From the cell containing the given text, extract its center point as [X, Y] coordinate. 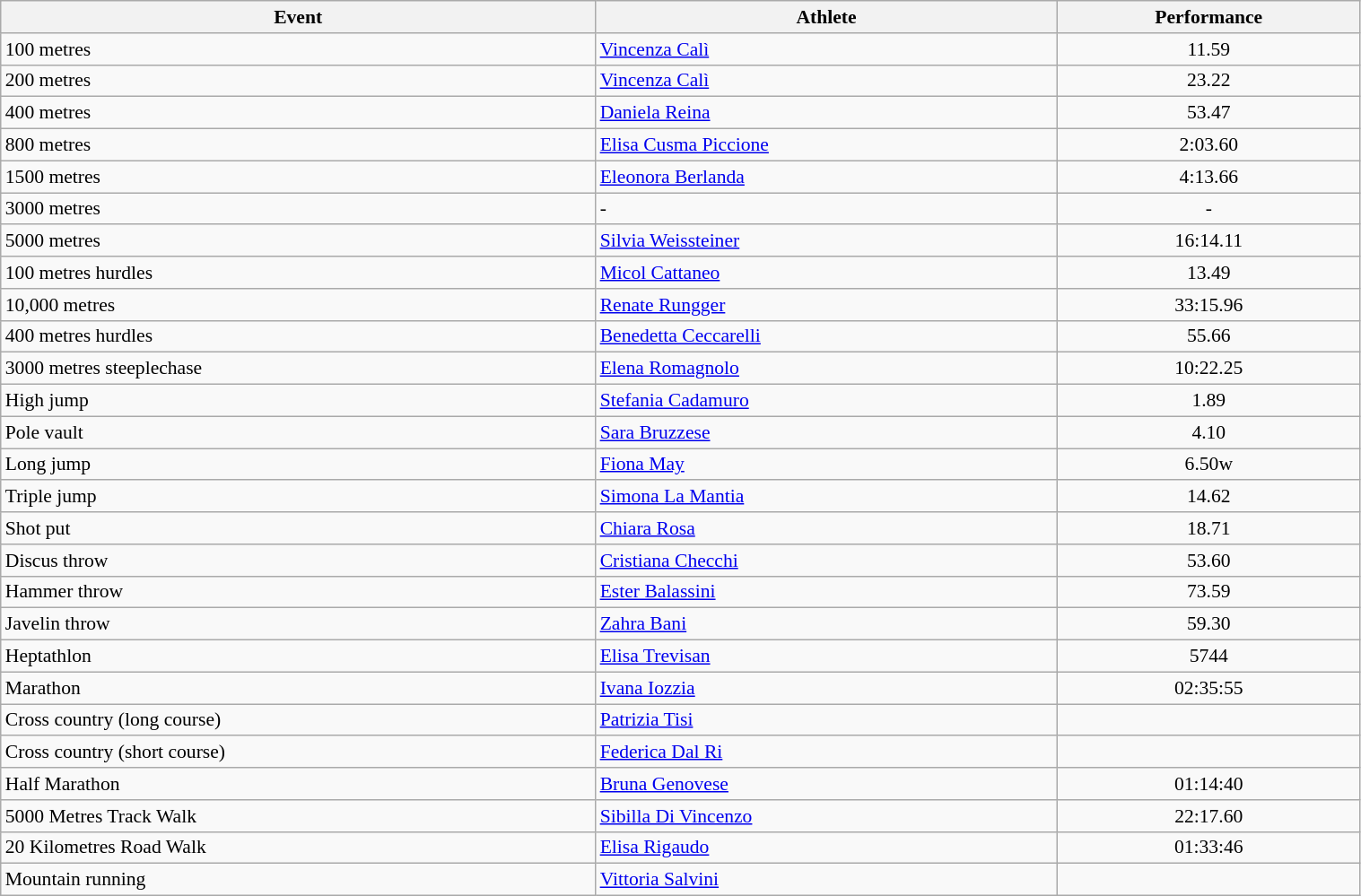
Eleonora Berlanda [827, 177]
Performance [1209, 17]
Marathon [298, 688]
5744 [1209, 657]
Sara Bruzzese [827, 432]
Patrizia Tisi [827, 720]
Elisa Cusma Piccione [827, 145]
Zahra Bani [827, 624]
100 metres [298, 49]
Mountain running [298, 880]
14.62 [1209, 497]
Javelin throw [298, 624]
Chiara Rosa [827, 528]
53.60 [1209, 561]
4.10 [1209, 432]
100 metres hurdles [298, 273]
Heptathlon [298, 657]
5000 Metres Track Walk [298, 816]
Half Marathon [298, 784]
1.89 [1209, 401]
13.49 [1209, 273]
18.71 [1209, 528]
Vittoria Salvini [827, 880]
Hammer throw [298, 592]
Long jump [298, 465]
20 Kilometres Road Walk [298, 848]
22:17.60 [1209, 816]
Elisa Trevisan [827, 657]
Benedetta Ceccarelli [827, 336]
11.59 [1209, 49]
Simona La Mantia [827, 497]
Event [298, 17]
High jump [298, 401]
Daniela Reina [827, 113]
10,000 metres [298, 305]
Pole vault [298, 432]
16:14.11 [1209, 241]
33:15.96 [1209, 305]
Elena Romagnolo [827, 369]
02:35:55 [1209, 688]
01:33:46 [1209, 848]
800 metres [298, 145]
Ester Balassini [827, 592]
2:03.60 [1209, 145]
Micol Cattaneo [827, 273]
6.50w [1209, 465]
200 metres [298, 81]
Triple jump [298, 497]
3000 metres steeplechase [298, 369]
Bruna Genovese [827, 784]
01:14:40 [1209, 784]
Silvia Weissteiner [827, 241]
400 metres hurdles [298, 336]
Cross country (long course) [298, 720]
Fiona May [827, 465]
73.59 [1209, 592]
Elisa Rigaudo [827, 848]
Athlete [827, 17]
Discus throw [298, 561]
53.47 [1209, 113]
Ivana Iozzia [827, 688]
23.22 [1209, 81]
Stefania Cadamuro [827, 401]
10:22.25 [1209, 369]
3000 metres [298, 209]
Renate Rungger [827, 305]
5000 metres [298, 241]
4:13.66 [1209, 177]
59.30 [1209, 624]
Shot put [298, 528]
Cross country (short course) [298, 752]
55.66 [1209, 336]
Cristiana Checchi [827, 561]
1500 metres [298, 177]
Sibilla Di Vincenzo [827, 816]
Federica Dal Ri [827, 752]
400 metres [298, 113]
